Determine the [x, y] coordinate at the center of the cell enclosing the given text.  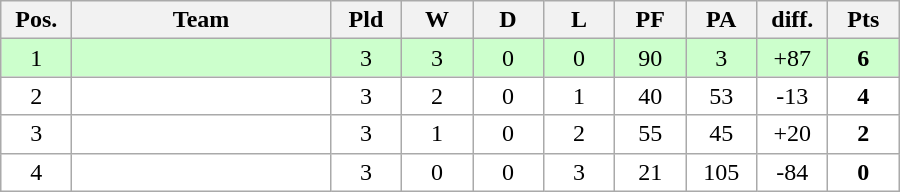
-84 [792, 172]
L [580, 20]
diff. [792, 20]
+20 [792, 134]
45 [722, 134]
+87 [792, 58]
Pld [366, 20]
D [508, 20]
55 [650, 134]
PF [650, 20]
53 [722, 96]
Pos. [36, 20]
6 [864, 58]
PA [722, 20]
105 [722, 172]
21 [650, 172]
90 [650, 58]
-13 [792, 96]
40 [650, 96]
W [436, 20]
Pts [864, 20]
Team [202, 20]
